Scan for the cell matching the given text and deliver its (X, Y) coordinate at center. 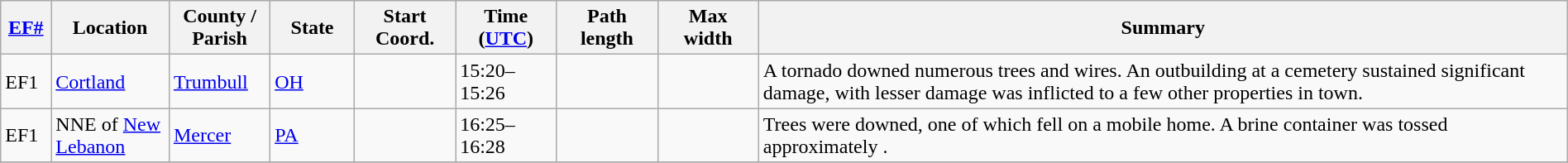
Trees were downed, one of which fell on a mobile home. A brine container was tossed approximately . (1163, 136)
Location (111, 28)
State (313, 28)
Summary (1163, 28)
Trumbull (219, 81)
Path length (607, 28)
15:20–15:26 (506, 81)
NNE of New Lebanon (111, 136)
Cortland (111, 81)
OH (313, 81)
Mercer (219, 136)
PA (313, 136)
Time (UTC) (506, 28)
16:25–16:28 (506, 136)
County / Parish (219, 28)
Max width (708, 28)
EF# (26, 28)
Start Coord. (404, 28)
